Output the [x, y] coordinate of the center of the cell containing the given text.  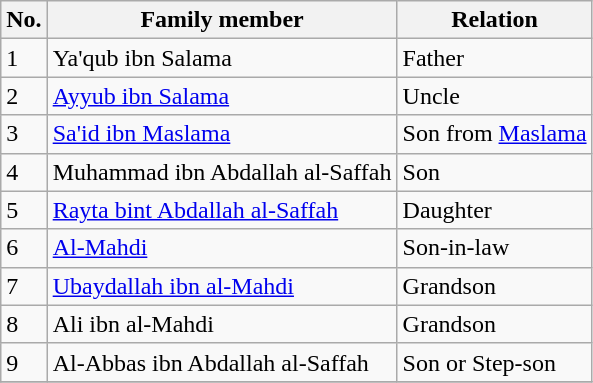
6 [24, 248]
3 [24, 134]
Muhammad ibn Abdallah al-Saffah [222, 172]
2 [24, 96]
Son from Maslama [494, 134]
Ayyub ibn Salama [222, 96]
Al-Abbas ibn Abdallah al-Saffah [222, 362]
Rayta bint Abdallah al-Saffah [222, 210]
Ya'qub ibn Salama [222, 58]
No. [24, 20]
Uncle [494, 96]
5 [24, 210]
Ali ibn al-Mahdi [222, 324]
Son or Step-son [494, 362]
Family member [222, 20]
1 [24, 58]
Son [494, 172]
9 [24, 362]
Relation [494, 20]
4 [24, 172]
Sa'id ibn Maslama [222, 134]
8 [24, 324]
Daughter [494, 210]
Father [494, 58]
Ubaydallah ibn al-Mahdi [222, 286]
7 [24, 286]
Al-Mahdi [222, 248]
Son-in-law [494, 248]
